From the cell containing the given text, extract its center point as (X, Y) coordinate. 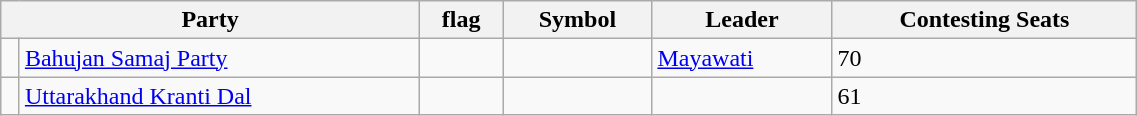
Contesting Seats (984, 20)
Symbol (578, 20)
Leader (742, 20)
flag (461, 20)
Uttarakhand Kranti Dal (219, 96)
70 (984, 58)
61 (984, 96)
Party (210, 20)
Bahujan Samaj Party (219, 58)
Mayawati (742, 58)
